Extract the [X, Y] coordinate from the center of the cell holding the provided text.  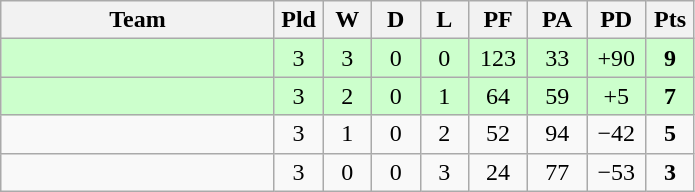
33 [558, 58]
D [396, 20]
−53 [616, 172]
9 [670, 58]
24 [498, 172]
PA [558, 20]
+5 [616, 96]
94 [558, 134]
52 [498, 134]
Pld [298, 20]
−42 [616, 134]
PD [616, 20]
77 [558, 172]
7 [670, 96]
L [444, 20]
Pts [670, 20]
5 [670, 134]
W [348, 20]
Team [138, 20]
PF [498, 20]
123 [498, 58]
64 [498, 96]
59 [558, 96]
+90 [616, 58]
